Locate the cell with the specified text and output its (X, Y) center coordinate. 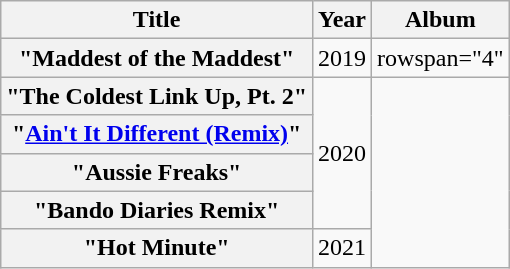
Album (441, 20)
"Maddest of the Maddest" (157, 58)
2019 (342, 58)
"Ain't It Different (Remix)" (157, 134)
Title (157, 20)
Year (342, 20)
2021 (342, 248)
"The Coldest Link Up, Pt. 2" (157, 96)
rowspan="4" (441, 58)
"Bando Diaries Remix" (157, 210)
2020 (342, 153)
"Hot Minute" (157, 248)
"Aussie Freaks" (157, 172)
